Detect which cell encompasses the target text, then output its [x, y] center coordinate. 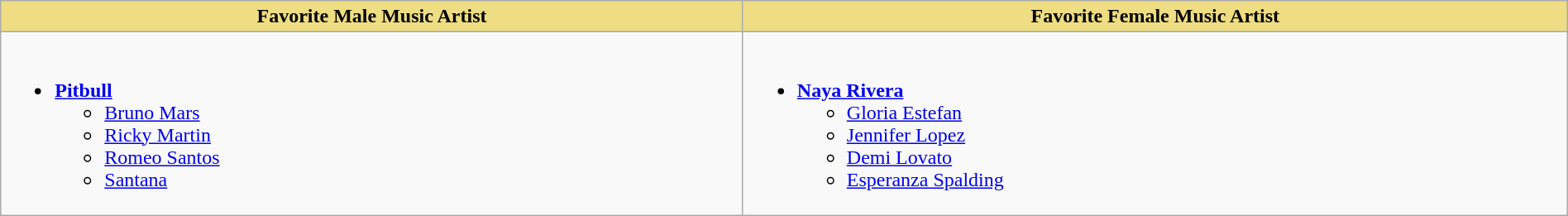
Favorite Female Music Artist [1154, 17]
Favorite Male Music Artist [372, 17]
PitbullBruno MarsRicky MartinRomeo SantosSantana [372, 124]
Naya RiveraGloria EstefanJennifer LopezDemi LovatoEsperanza Spalding [1154, 124]
